Provide the (x, y) coordinate of the cell's center where the given text is located.  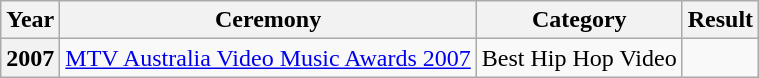
Ceremony (268, 20)
Best Hip Hop Video (579, 58)
Result (720, 20)
2007 (30, 58)
Category (579, 20)
MTV Australia Video Music Awards 2007 (268, 58)
Year (30, 20)
